Capture the cell that displays the provided text and extract its (X, Y) central coordinate. 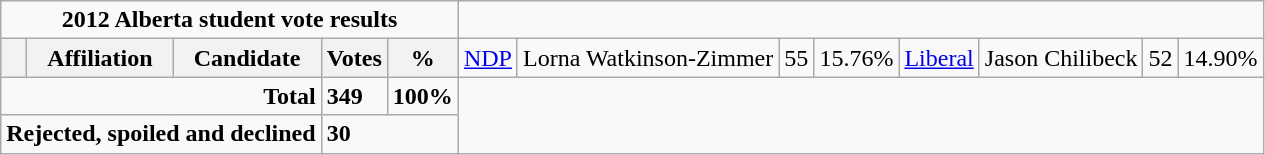
Affiliation (100, 58)
15.76% (856, 58)
Candidate (247, 58)
14.90% (1220, 58)
Rejected, spoiled and declined (161, 134)
% (422, 58)
52 (1160, 58)
100% (422, 96)
Votes (354, 58)
NDP (488, 58)
Lorna Watkinson-Zimmer (648, 58)
349 (354, 96)
55 (796, 58)
Total (161, 96)
Jason Chilibeck (1061, 58)
30 (390, 134)
Liberal (939, 58)
2012 Alberta student vote results (230, 20)
